Output the (x, y) coordinate of the center of the cell containing the given text.  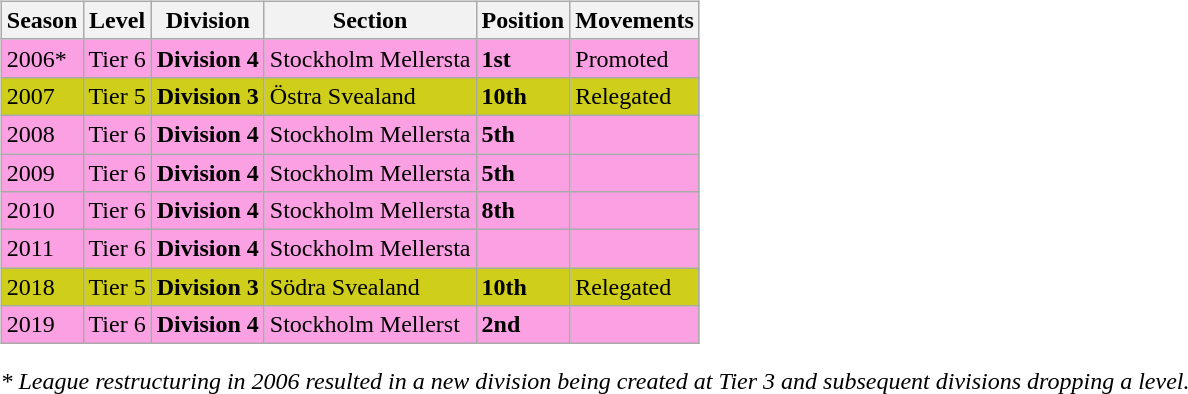
Movements (635, 20)
8th (523, 211)
2007 (42, 96)
2008 (42, 134)
2019 (42, 325)
2nd (523, 325)
Level (117, 20)
Stockholm Mellerst (370, 325)
Section (370, 20)
Position (523, 20)
2010 (42, 211)
2011 (42, 249)
Division (208, 20)
Season (42, 20)
Östra Svealand (370, 96)
2018 (42, 287)
2006* (42, 58)
2009 (42, 173)
Södra Svealand (370, 287)
Promoted (635, 58)
1st (523, 58)
